Extract the (x, y) coordinate from the center of the cell holding the provided text.  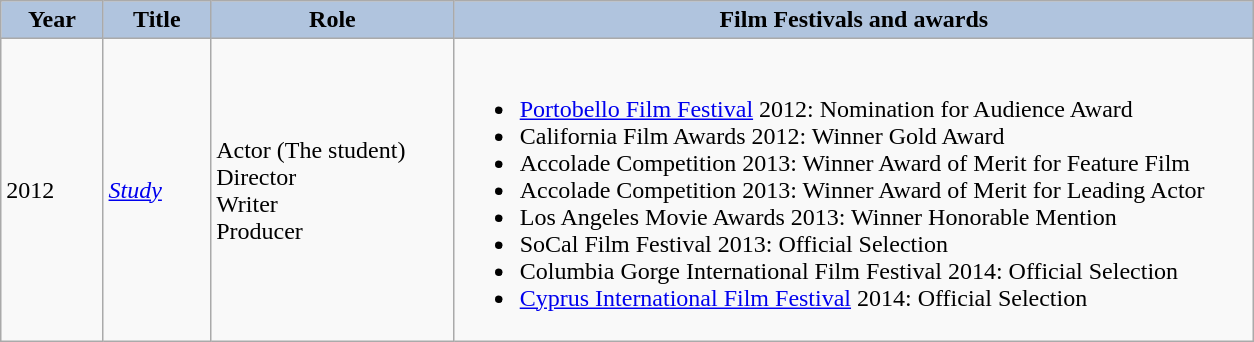
Actor (The student)DirectorWriterProducer (333, 190)
Role (333, 20)
Film Festivals and awards (854, 20)
Study (157, 190)
Year (52, 20)
Title (157, 20)
2012 (52, 190)
